Identify which cell holds the provided text, then report its (X, Y) central coordinate. 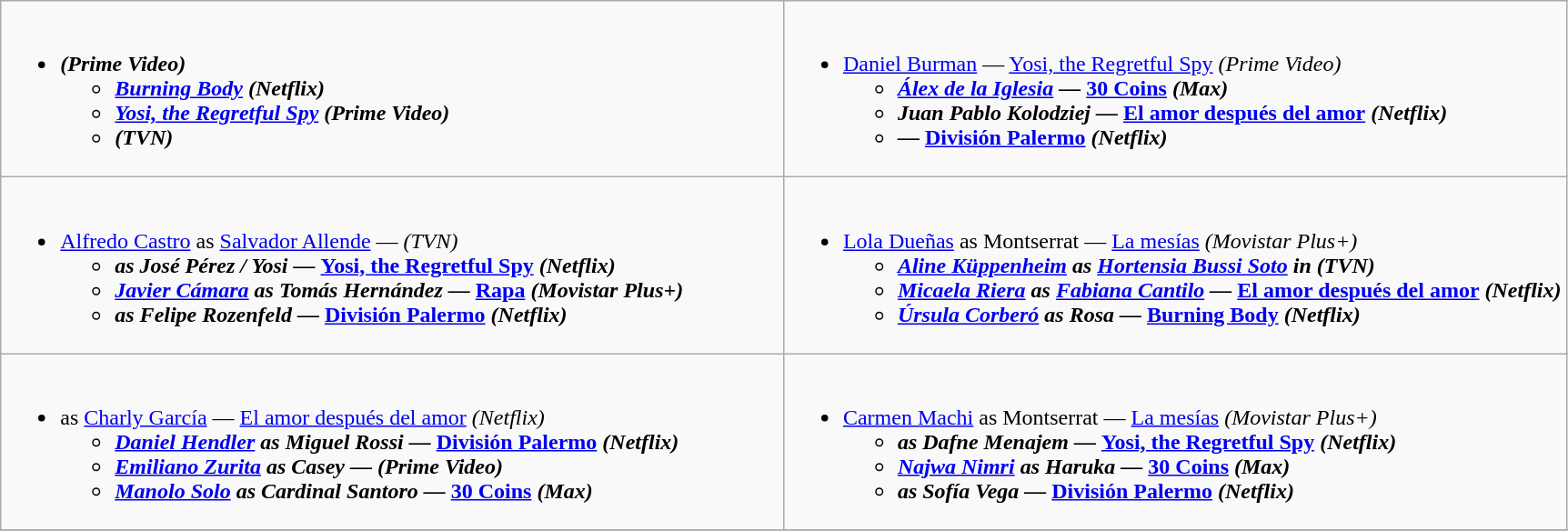
(Prime Video)Burning Body (Netflix)Yosi, the Regretful Spy (Prime Video) (TVN) (393, 89)
